For the text-containing cell, return its midpoint in [X, Y] coordinate format. 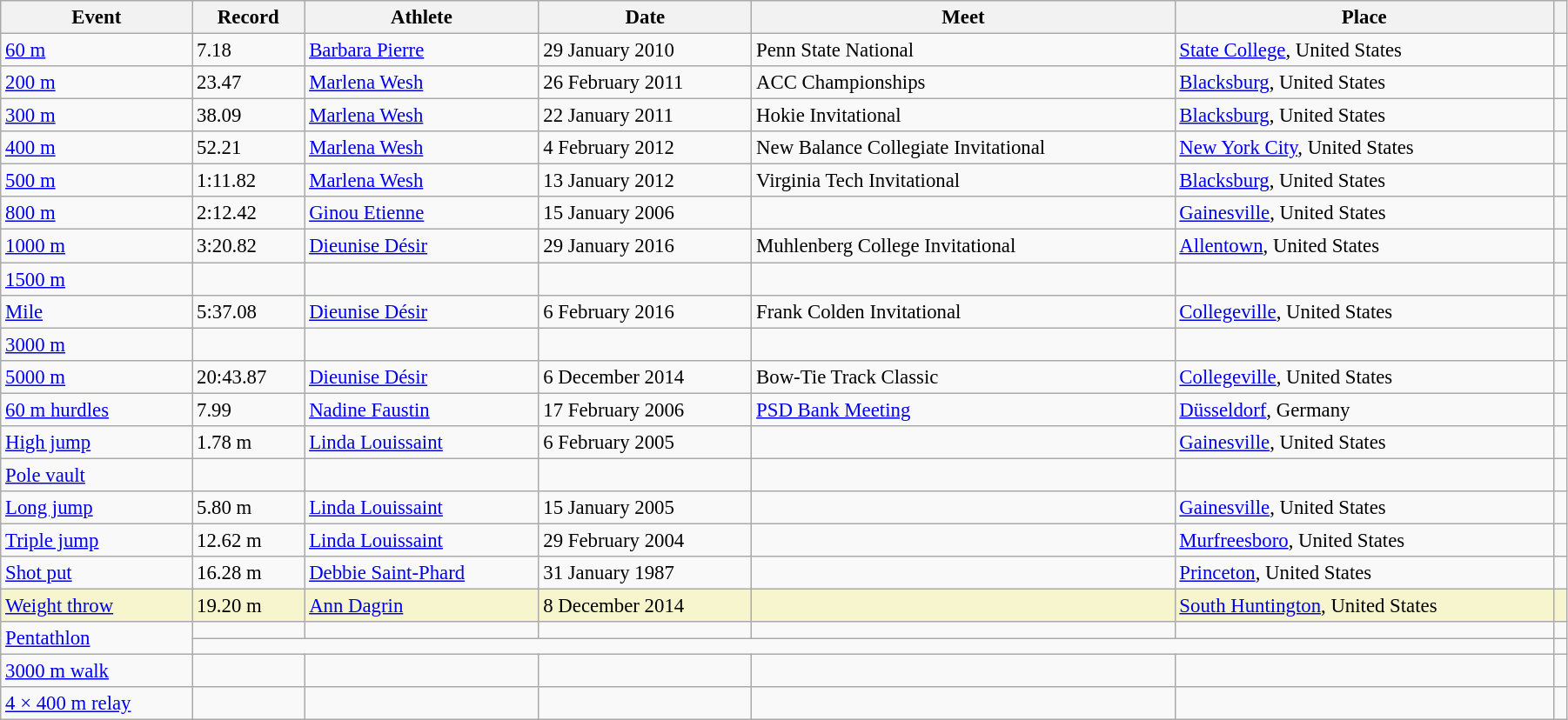
300 m [97, 116]
7.99 [249, 410]
Hokie Invitational [963, 116]
800 m [97, 213]
5.80 m [249, 508]
Debbie Saint-Phard [421, 573]
15 January 2006 [646, 213]
Record [249, 17]
Allentown, United States [1364, 246]
Murfreesboro, United States [1364, 540]
1000 m [97, 246]
Pentathlon [97, 638]
Nadine Faustin [421, 410]
4 × 400 m relay [97, 703]
Penn State National [963, 50]
38.09 [249, 116]
200 m [97, 83]
60 m [97, 50]
31 January 1987 [646, 573]
Ginou Etienne [421, 213]
8 December 2014 [646, 606]
3000 m walk [97, 671]
Place [1364, 17]
1500 m [97, 279]
6 February 2005 [646, 443]
16.28 m [249, 573]
Mile [97, 311]
South Huntington, United States [1364, 606]
29 January 2010 [646, 50]
60 m hurdles [97, 410]
29 January 2016 [646, 246]
Bow-Tie Track Classic [963, 377]
13 January 2012 [646, 181]
52.21 [249, 148]
7.18 [249, 50]
15 January 2005 [646, 508]
26 February 2011 [646, 83]
1:11.82 [249, 181]
1.78 m [249, 443]
Princeton, United States [1364, 573]
New York City, United States [1364, 148]
Ann Dagrin [421, 606]
19.20 m [249, 606]
Date [646, 17]
State College, United States [1364, 50]
3000 m [97, 344]
2:12.42 [249, 213]
5:37.08 [249, 311]
Barbara Pierre [421, 50]
23.47 [249, 83]
22 January 2011 [646, 116]
5000 m [97, 377]
400 m [97, 148]
Düsseldorf, Germany [1364, 410]
20:43.87 [249, 377]
Event [97, 17]
PSD Bank Meeting [963, 410]
6 December 2014 [646, 377]
Pole vault [97, 475]
Meet [963, 17]
High jump [97, 443]
Triple jump [97, 540]
3:20.82 [249, 246]
Athlete [421, 17]
Muhlenberg College Invitational [963, 246]
Long jump [97, 508]
17 February 2006 [646, 410]
Weight throw [97, 606]
6 February 2016 [646, 311]
12.62 m [249, 540]
Shot put [97, 573]
Frank Colden Invitational [963, 311]
Virginia Tech Invitational [963, 181]
New Balance Collegiate Invitational [963, 148]
ACC Championships [963, 83]
500 m [97, 181]
29 February 2004 [646, 540]
4 February 2012 [646, 148]
